Output the [x, y] coordinate of the center of the cell containing the given text.  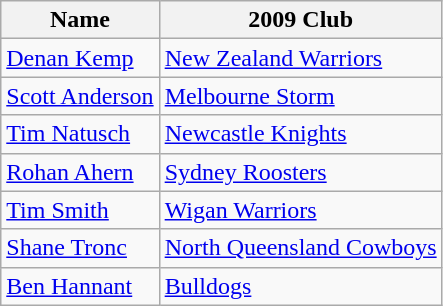
Tim Natusch [80, 134]
Scott Anderson [80, 96]
Tim Smith [80, 210]
Shane Tronc [80, 248]
Wigan Warriors [300, 210]
North Queensland Cowboys [300, 248]
Newcastle Knights [300, 134]
Sydney Roosters [300, 172]
Ben Hannant [80, 286]
Bulldogs [300, 286]
Melbourne Storm [300, 96]
Rohan Ahern [80, 172]
New Zealand Warriors [300, 58]
Name [80, 20]
Denan Kemp [80, 58]
2009 Club [300, 20]
